Find where the given text appears and provide that cell's center as (X, Y) coordinate. 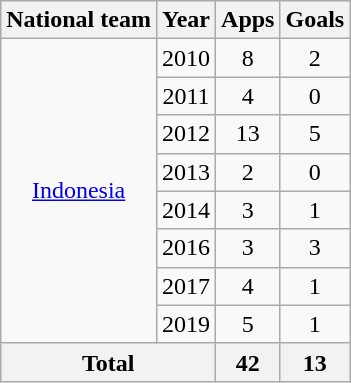
Apps (248, 20)
Total (108, 362)
National team (79, 20)
2012 (186, 134)
2011 (186, 96)
Goals (315, 20)
2013 (186, 172)
2019 (186, 324)
Year (186, 20)
42 (248, 362)
2014 (186, 210)
2010 (186, 58)
8 (248, 58)
Indonesia (79, 191)
2016 (186, 248)
2017 (186, 286)
